Extract the [x, y] coordinate from the center of the cell holding the provided text.  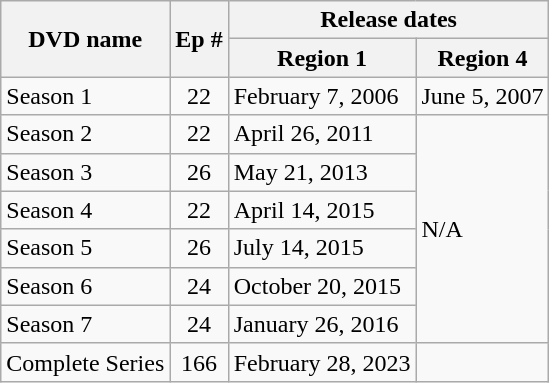
February 28, 2023 [322, 362]
Season 5 [86, 248]
June 5, 2007 [482, 96]
April 26, 2011 [322, 134]
166 [199, 362]
Season 6 [86, 286]
Region 4 [482, 58]
Season 7 [86, 324]
January 26, 2016 [322, 324]
Ep # [199, 39]
May 21, 2013 [322, 172]
February 7, 2006 [322, 96]
July 14, 2015 [322, 248]
Season 3 [86, 172]
Release dates [388, 20]
Season 2 [86, 134]
Season 4 [86, 210]
Complete Series [86, 362]
October 20, 2015 [322, 286]
N/A [482, 229]
DVD name [86, 39]
April 14, 2015 [322, 210]
Region 1 [322, 58]
Season 1 [86, 96]
